Output the (x, y) coordinate of the center of the cell containing the given text.  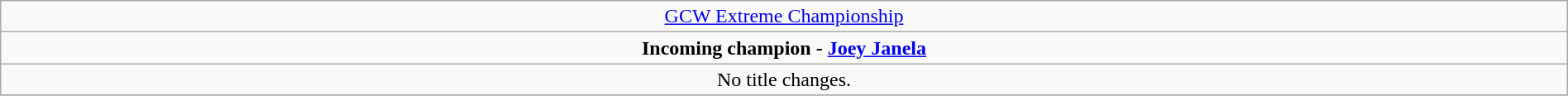
No title changes. (784, 79)
GCW Extreme Championship (784, 17)
Incoming champion - Joey Janela (784, 48)
